Search for the cell housing the specified text and yield its [x, y] center coordinate. 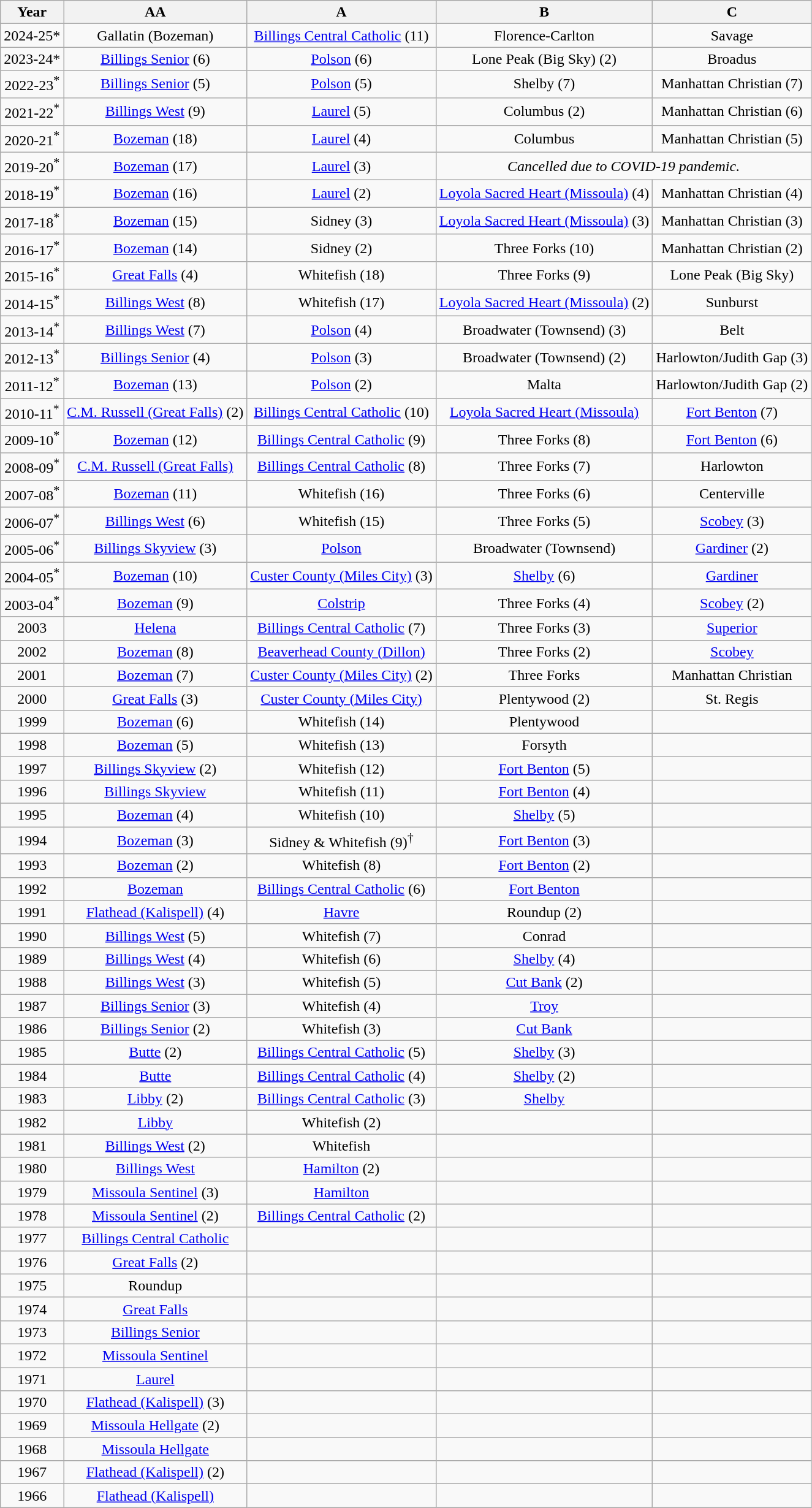
Missoula Hellgate [156, 1449]
Harlowton/Judith Gap (3) [732, 357]
2024-25* [32, 36]
Whitefish (5) [341, 982]
Three Forks (2) [544, 652]
Libby (2) [156, 1099]
Fort Benton (6) [732, 439]
Billings Central Catholic (10) [341, 412]
Fort Benton (7) [732, 412]
Colstrip [341, 603]
1990 [32, 935]
Manhattan Christian (3) [732, 221]
Butte [156, 1076]
Billings Central Catholic (2) [341, 1216]
1967 [32, 1472]
C.M. Russell (Great Falls) (2) [156, 412]
1997 [32, 768]
1984 [32, 1076]
Plentywood [544, 722]
1988 [32, 982]
Beaverhead County (Dillon) [341, 652]
Harlowton [732, 467]
Bozeman (4) [156, 815]
2007-08* [32, 494]
Fort Benton (5) [544, 768]
Three Forks (10) [544, 248]
Billings Central Catholic (7) [341, 628]
C.M. Russell (Great Falls) [156, 467]
Billings Senior (3) [156, 1006]
Billings West (4) [156, 959]
Three Forks [544, 675]
2005-06* [32, 548]
Roundup (2) [544, 912]
Harlowton/Judith Gap (2) [732, 385]
Billings Central Catholic (5) [341, 1053]
Cancelled due to COVID-19 pandemic. [624, 167]
Hamilton [341, 1192]
Manhattan Christian (2) [732, 248]
1991 [32, 912]
1982 [32, 1122]
2003 [32, 628]
1979 [32, 1192]
Billings Senior (4) [156, 357]
Columbus (2) [544, 112]
Polson (3) [341, 357]
Forsyth [544, 745]
A [341, 12]
Custer County (Miles City) (3) [341, 576]
Laurel [156, 1379]
1971 [32, 1379]
Lone Peak (Big Sky) (2) [544, 59]
St. Regis [732, 698]
Billings West (2) [156, 1146]
Fort Benton (2) [544, 866]
Billings Central Catholic (9) [341, 439]
Shelby (3) [544, 1053]
Whitefish (18) [341, 276]
2023-24* [32, 59]
Billings Skyview (2) [156, 768]
Whitefish (4) [341, 1006]
Whitefish (12) [341, 768]
2016-17* [32, 248]
Centerville [732, 494]
Loyola Sacred Heart (Missoula) [544, 412]
Missoula Sentinel (3) [156, 1192]
Polson (5) [341, 85]
Plentywood (2) [544, 698]
Bozeman (11) [156, 494]
Shelby [544, 1099]
2018-19* [32, 194]
Broadwater (Townsend) [544, 548]
Savage [732, 36]
Whitefish (10) [341, 815]
1996 [32, 791]
Bozeman (10) [156, 576]
1986 [32, 1029]
Belt [732, 330]
Whitefish (6) [341, 959]
1989 [32, 959]
2006-07* [32, 521]
Shelby (7) [544, 85]
Shelby (2) [544, 1076]
Polson [341, 548]
1975 [32, 1285]
Bozeman (8) [156, 652]
Billings West [156, 1169]
Scobey (3) [732, 521]
Bozeman (15) [156, 221]
1981 [32, 1146]
2019-20* [32, 167]
1976 [32, 1262]
Three Forks (6) [544, 494]
Fort Benton (4) [544, 791]
Billings Senior (5) [156, 85]
Whitefish (13) [341, 745]
Loyola Sacred Heart (Missoula) (2) [544, 303]
1999 [32, 722]
Bozeman (5) [156, 745]
Polson (2) [341, 385]
Flathead (Kalispell) (3) [156, 1403]
Billings Senior (2) [156, 1029]
Cut Bank (2) [544, 982]
Billings West (6) [156, 521]
Shelby (5) [544, 815]
Gallatin (Bozeman) [156, 36]
2012-13* [32, 357]
Three Forks (5) [544, 521]
Whitefish (17) [341, 303]
Libby [156, 1122]
Hamilton (2) [341, 1169]
Manhattan Christian (4) [732, 194]
Billings Central Catholic (8) [341, 467]
1983 [32, 1099]
Loyola Sacred Heart (Missoula) (4) [544, 194]
Billings Skyview [156, 791]
Bozeman (9) [156, 603]
Florence-Carlton [544, 36]
Polson (4) [341, 330]
2008-09* [32, 467]
Scobey [732, 652]
2003-04* [32, 603]
Broadwater (Townsend) (3) [544, 330]
1992 [32, 889]
Bozeman (14) [156, 248]
Flathead (Kalispell) (2) [156, 1472]
Billings West (5) [156, 935]
Billings West (3) [156, 982]
Whitefish (7) [341, 935]
Billings West (9) [156, 112]
Roundup [156, 1285]
Bozeman (3) [156, 841]
Whitefish (16) [341, 494]
2010-11* [32, 412]
1968 [32, 1449]
2022-23* [32, 85]
Troy [544, 1006]
2001 [32, 675]
Manhattan Christian [732, 675]
Butte (2) [156, 1053]
Great Falls (3) [156, 698]
Sidney (2) [341, 248]
Sidney & Whitefish (9)† [341, 841]
Laurel (5) [341, 112]
1970 [32, 1403]
1969 [32, 1426]
Bozeman (12) [156, 439]
1985 [32, 1053]
Billings Senior (6) [156, 59]
Bozeman (18) [156, 139]
Superior [732, 628]
1973 [32, 1332]
Custer County (Miles City) (2) [341, 675]
AA [156, 12]
Shelby (6) [544, 576]
Broadus [732, 59]
Year [32, 12]
Billings Skyview (3) [156, 548]
Laurel (3) [341, 167]
Three Forks (4) [544, 603]
Scobey (2) [732, 603]
2021-22* [32, 112]
Polson (6) [341, 59]
Billings Central Catholic [156, 1239]
2020-21* [32, 139]
Great Falls [156, 1309]
Lone Peak (Big Sky) [732, 276]
2015-16* [32, 276]
Cut Bank [544, 1029]
Whitefish [341, 1146]
Bozeman (17) [156, 167]
Whitefish (8) [341, 866]
Billings West (7) [156, 330]
Whitefish (15) [341, 521]
1966 [32, 1496]
Loyola Sacred Heart (Missoula) (3) [544, 221]
2002 [32, 652]
Three Forks (3) [544, 628]
Bozeman (13) [156, 385]
Bozeman (2) [156, 866]
Whitefish (3) [341, 1029]
Shelby (4) [544, 959]
Billings Central Catholic (6) [341, 889]
Great Falls (2) [156, 1262]
2009-10* [32, 439]
Whitefish (14) [341, 722]
Manhattan Christian (6) [732, 112]
Custer County (Miles City) [341, 698]
Broadwater (Townsend) (2) [544, 357]
Helena [156, 628]
Bozeman (7) [156, 675]
Missoula Hellgate (2) [156, 1426]
1974 [32, 1309]
Flathead (Kalispell) [156, 1496]
Laurel (4) [341, 139]
Gardiner (2) [732, 548]
Manhattan Christian (7) [732, 85]
Great Falls (4) [156, 276]
2004-05* [32, 576]
2017-18* [32, 221]
1998 [32, 745]
Bozeman (16) [156, 194]
1994 [32, 841]
2000 [32, 698]
Three Forks (9) [544, 276]
1978 [32, 1216]
Conrad [544, 935]
Laurel (2) [341, 194]
1987 [32, 1006]
1995 [32, 815]
Billings Central Catholic (3) [341, 1099]
Missoula Sentinel (2) [156, 1216]
Whitefish (2) [341, 1122]
B [544, 12]
Sunburst [732, 303]
2013-14* [32, 330]
Billings Senior [156, 1332]
C [732, 12]
Billings West (8) [156, 303]
Whitefish (11) [341, 791]
Three Forks (8) [544, 439]
1977 [32, 1239]
Flathead (Kalispell) (4) [156, 912]
1972 [32, 1355]
Columbus [544, 139]
1980 [32, 1169]
Havre [341, 912]
1993 [32, 866]
2014-15* [32, 303]
Manhattan Christian (5) [732, 139]
Bozeman (6) [156, 722]
2011-12* [32, 385]
Malta [544, 385]
Billings Central Catholic (4) [341, 1076]
Fort Benton (3) [544, 841]
Gardiner [732, 576]
Billings Central Catholic (11) [341, 36]
Fort Benton [544, 889]
Sidney (3) [341, 221]
Bozeman [156, 889]
Three Forks (7) [544, 467]
Missoula Sentinel [156, 1355]
